Output the [x, y] coordinate of the center of the cell containing the given text.  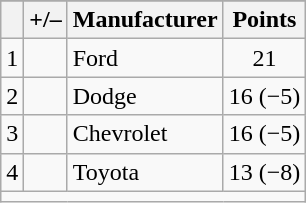
Manufacturer [145, 20]
Toyota [145, 172]
3 [12, 134]
Chevrolet [145, 134]
+/– [46, 20]
Dodge [145, 96]
Points [264, 20]
Ford [145, 58]
2 [12, 96]
13 (−8) [264, 172]
1 [12, 58]
4 [12, 172]
21 [264, 58]
